Search for the cell housing the specified text and yield its (x, y) center coordinate. 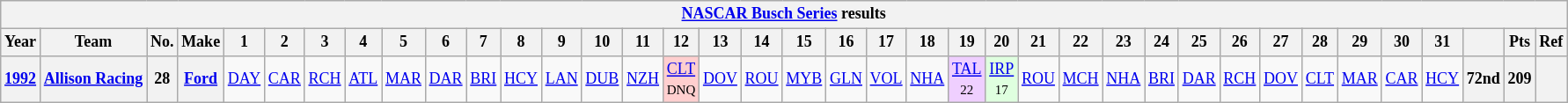
TAL22 (967, 79)
Make (201, 42)
LAN (561, 79)
Team (93, 42)
31 (1443, 42)
VOL (886, 79)
16 (846, 42)
7 (484, 42)
2 (284, 42)
CLTDNQ (681, 79)
Allison Racing (93, 79)
27 (1281, 42)
17 (886, 42)
15 (804, 42)
25 (1198, 42)
23 (1124, 42)
DUB (602, 79)
1 (244, 42)
21 (1038, 42)
MYB (804, 79)
NASCAR Busch Series results (784, 14)
ATL (363, 79)
Ref (1551, 42)
8 (521, 42)
NZH (643, 79)
6 (445, 42)
22 (1081, 42)
11 (643, 42)
10 (602, 42)
209 (1520, 79)
1992 (21, 79)
24 (1161, 42)
14 (762, 42)
IRP17 (1001, 79)
19 (967, 42)
CLT (1320, 79)
29 (1359, 42)
4 (363, 42)
Ford (201, 79)
3 (325, 42)
72nd (1484, 79)
No. (162, 42)
12 (681, 42)
Year (21, 42)
18 (927, 42)
26 (1240, 42)
DAY (244, 79)
Pts (1520, 42)
GLN (846, 79)
20 (1001, 42)
9 (561, 42)
5 (404, 42)
30 (1402, 42)
MCH (1081, 79)
13 (721, 42)
